Detect which cell encompasses the target text, then output its (X, Y) center coordinate. 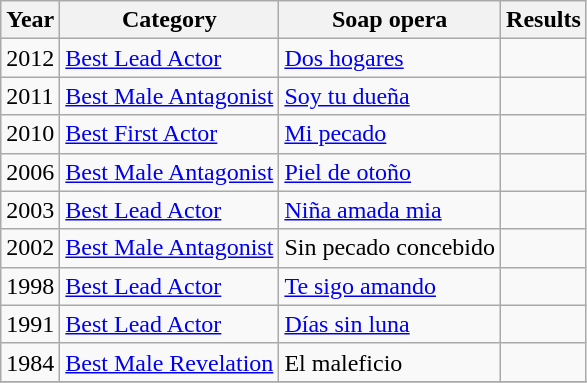
Results (544, 20)
Soap opera (390, 20)
2012 (30, 58)
Soy tu dueña (390, 96)
Niña amada mia (390, 210)
1984 (30, 362)
1991 (30, 324)
Dos hogares (390, 58)
2010 (30, 134)
Piel de otoño (390, 172)
2002 (30, 248)
Te sigo amando (390, 286)
El maleficio (390, 362)
1998 (30, 286)
Best Male Revelation (170, 362)
2006 (30, 172)
Mi pecado (390, 134)
2003 (30, 210)
Category (170, 20)
Year (30, 20)
2011 (30, 96)
Best First Actor (170, 134)
Días sin luna (390, 324)
Sin pecado concebido (390, 248)
